Capture the cell that displays the provided text and extract its (X, Y) central coordinate. 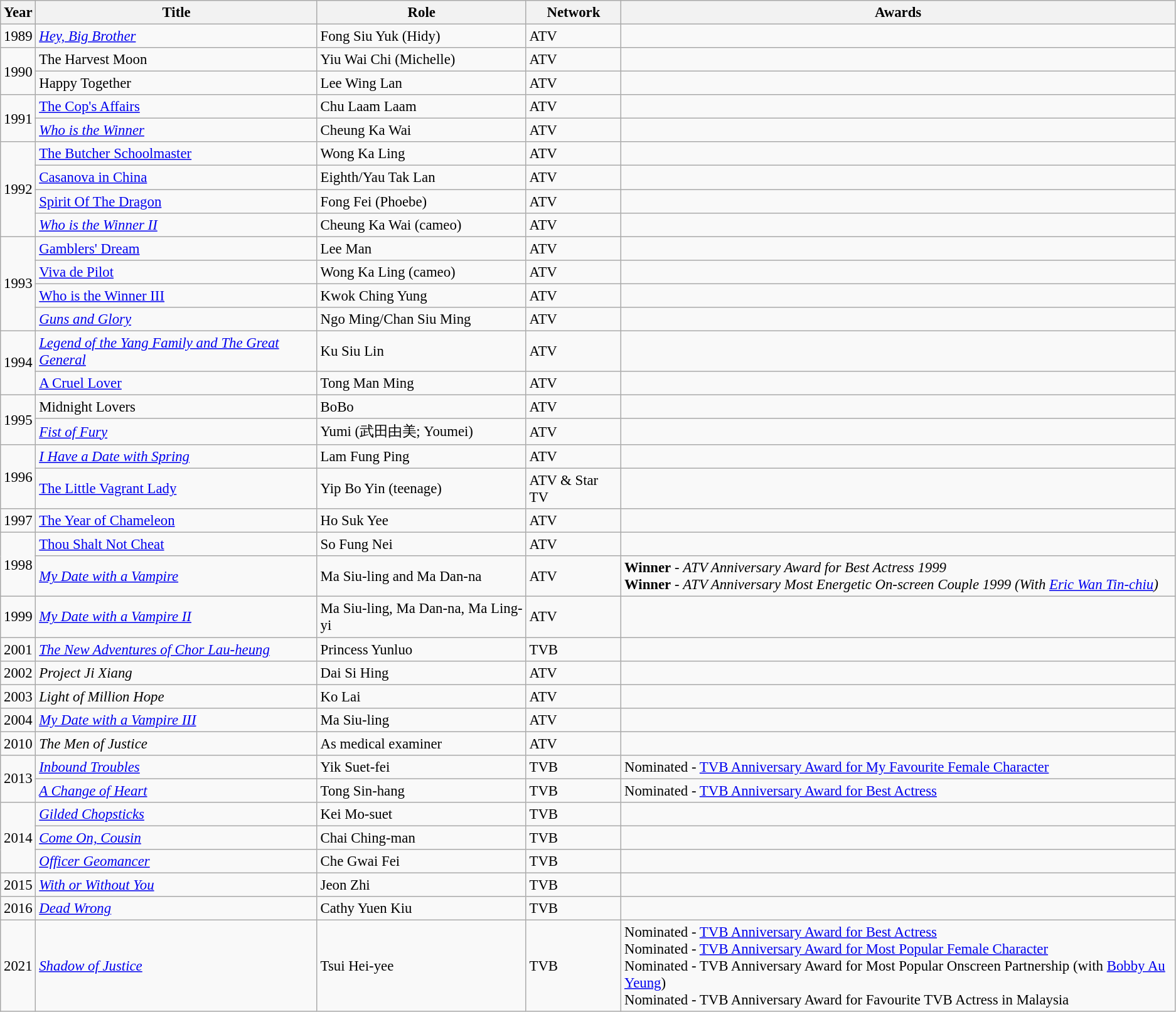
Wong Ka Ling (cameo) (422, 272)
The Butcher Schoolmaster (176, 154)
2002 (18, 673)
A Cruel Lover (176, 383)
Fist of Fury (176, 432)
Gamblers' Dream (176, 248)
1998 (18, 565)
The Little Vagrant Lady (176, 489)
1992 (18, 189)
Ma Siu-ling, Ma Dan-na, Ma Ling-yi (422, 617)
Awards (899, 13)
Viva de Pilot (176, 272)
Tong Man Ming (422, 383)
2004 (18, 720)
Yip Bo Yin (teenage) (422, 489)
My Date with a Vampire III (176, 720)
Ma Siu-ling and Ma Dan-na (422, 576)
The Harvest Moon (176, 60)
BoBo (422, 407)
Princess Yunluo (422, 649)
1996 (18, 477)
Cathy Yuen Kiu (422, 908)
Who is the Winner III (176, 296)
Fong Fei (Phoebe) (422, 201)
Hey, Big Brother (176, 36)
Eighth/Yau Tak Lan (422, 178)
Officer Geomancer (176, 861)
2010 (18, 743)
Winner - ATV Anniversary Award for Best Actress 1999Winner - ATV Anniversary Most Energetic On-screen Couple 1999 (With Eric Wan Tin-chiu) (899, 576)
Shadow of Justice (176, 966)
1990 (18, 72)
2015 (18, 885)
2001 (18, 649)
Gilded Chopsticks (176, 814)
1997 (18, 521)
1989 (18, 36)
So Fung Nei (422, 545)
Role (422, 13)
Year (18, 13)
1994 (18, 363)
Thou Shalt Not Cheat (176, 545)
Che Gwai Fei (422, 861)
Yiu Wai Chi (Michelle) (422, 60)
Yumi (武田由美; Youmei) (422, 432)
Guns and Glory (176, 319)
My Date with a Vampire (176, 576)
Lam Fung Ping (422, 457)
Nominated - TVB Anniversary Award for Best Actress (899, 791)
Come On, Cousin (176, 838)
Ma Siu-ling (422, 720)
Chu Laam Laam (422, 107)
2003 (18, 696)
Network (574, 13)
Tsui Hei-yee (422, 966)
I Have a Date with Spring (176, 457)
1995 (18, 420)
Ko Lai (422, 696)
Who is the Winner (176, 130)
2014 (18, 838)
Lee Man (422, 248)
Ngo Ming/Chan Siu Ming (422, 319)
ATV & Star TV (574, 489)
Legend of the Yang Family and The Great General (176, 351)
1999 (18, 617)
Tong Sin-hang (422, 791)
2016 (18, 908)
Who is the Winner II (176, 225)
Dai Si Hing (422, 673)
Fong Siu Yuk (Hidy) (422, 36)
Kei Mo-suet (422, 814)
Casanova in China (176, 178)
Midnight Lovers (176, 407)
Light of Million Hope (176, 696)
2021 (18, 966)
Ho Suk Yee (422, 521)
Nominated - TVB Anniversary Award for My Favourite Female Character (899, 767)
Yik Suet-fei (422, 767)
The Men of Justice (176, 743)
Inbound Troubles (176, 767)
Kwok Ching Yung (422, 296)
1993 (18, 284)
Ku Siu Lin (422, 351)
A Change of Heart (176, 791)
Spirit Of The Dragon (176, 201)
Cheung Ka Wai (cameo) (422, 225)
Wong Ka Ling (422, 154)
Lee Wing Lan (422, 83)
The New Adventures of Chor Lau-heung (176, 649)
Jeon Zhi (422, 885)
2013 (18, 779)
With or Without You (176, 885)
The Cop's Affairs (176, 107)
As medical examiner (422, 743)
My Date with a Vampire II (176, 617)
Chai Ching-man (422, 838)
Project Ji Xiang (176, 673)
1991 (18, 118)
The Year of Chameleon (176, 521)
Cheung Ka Wai (422, 130)
Happy Together (176, 83)
Dead Wrong (176, 908)
Title (176, 13)
